Find where the given text appears and provide that cell's center as [x, y] coordinate. 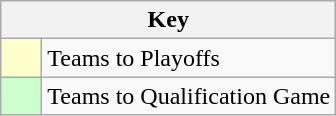
Teams to Qualification Game [189, 96]
Key [168, 20]
Teams to Playoffs [189, 58]
